Locate the cell with the specified text and output its (x, y) center coordinate. 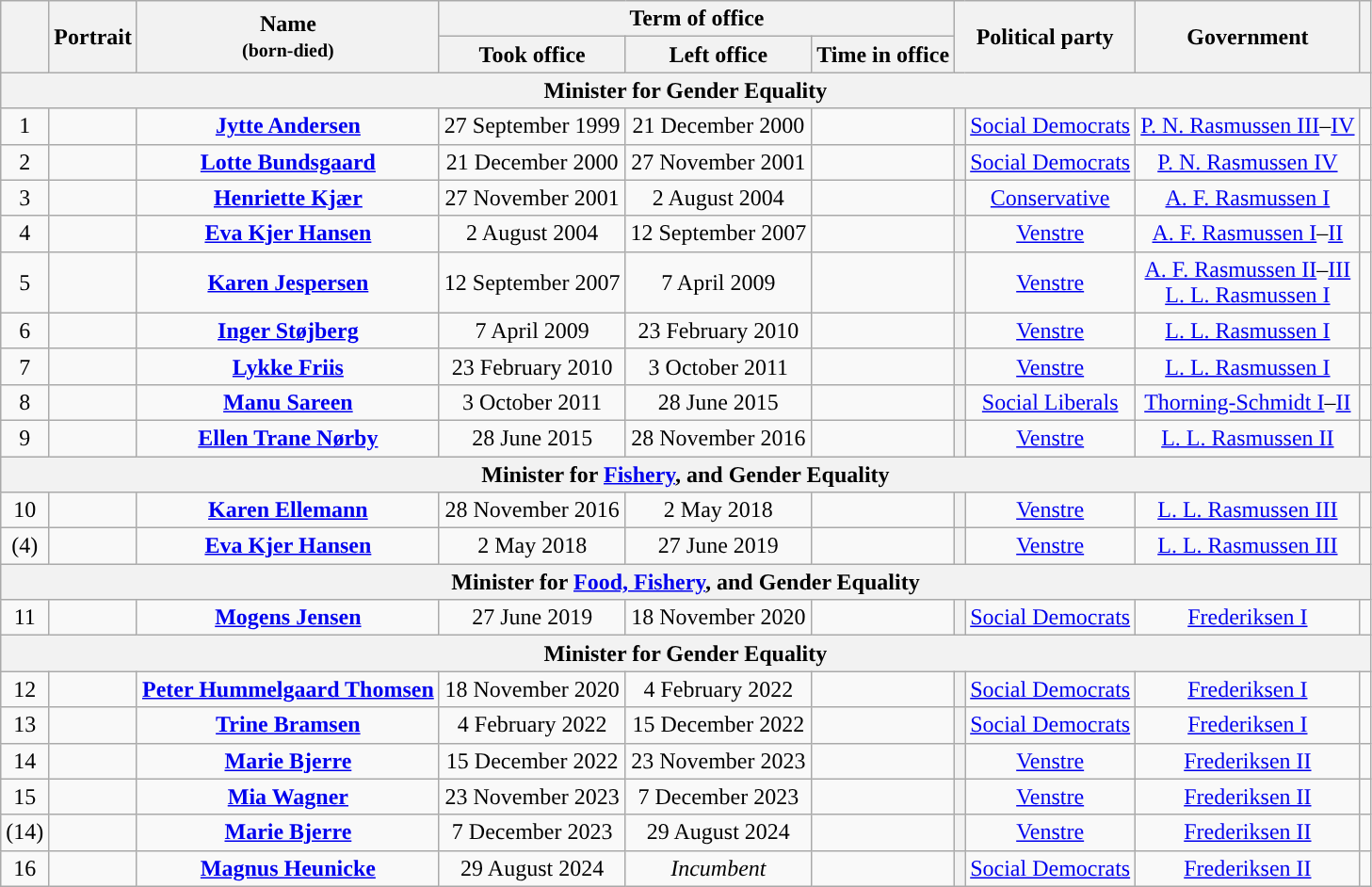
Thorning-Schmidt I–II (1248, 402)
Lotte Bundsgaard (288, 162)
9 (24, 438)
(4) (24, 546)
15 (24, 797)
L. L. Rasmussen II (1248, 438)
P. N. Rasmussen III–IV (1248, 126)
Term of office (697, 19)
Incumbent (718, 868)
14 (24, 761)
A. F. Rasmussen I–II (1248, 234)
Inger Støjberg (288, 331)
Karen Jespersen (288, 282)
27 September 1999 (532, 126)
11 (24, 618)
16 (24, 868)
7 (24, 366)
Jytte Andersen (288, 126)
12 (24, 689)
Magnus Heunicke (288, 868)
10 (24, 510)
Karen Ellemann (288, 510)
Government (1248, 37)
Lykke Friis (288, 366)
2 (24, 162)
Left office (718, 55)
A. F. Rasmussen II–IIIL. L. Rasmussen I (1248, 282)
8 (24, 402)
Trine Bramsen (288, 725)
Henriette Kjær (288, 198)
(14) (24, 832)
Took office (532, 55)
5 (24, 282)
Political party (1045, 37)
Manu Sareen (288, 402)
A. F. Rasmussen I (1248, 198)
P. N. Rasmussen IV (1248, 162)
Time in office (883, 55)
3 (24, 198)
Portrait (93, 37)
Mogens Jensen (288, 618)
6 (24, 331)
13 (24, 725)
Minister for Fishery, and Gender Equality (686, 474)
Minister for Food, Fishery, and Gender Equality (686, 582)
Name(born-died) (288, 37)
Ellen Trane Nørby (288, 438)
1 (24, 126)
Mia Wagner (288, 797)
Peter Hummelgaard Thomsen (288, 689)
Conservative (1051, 198)
4 (24, 234)
Social Liberals (1051, 402)
